Scan for the cell matching the given text and deliver its (x, y) coordinate at center. 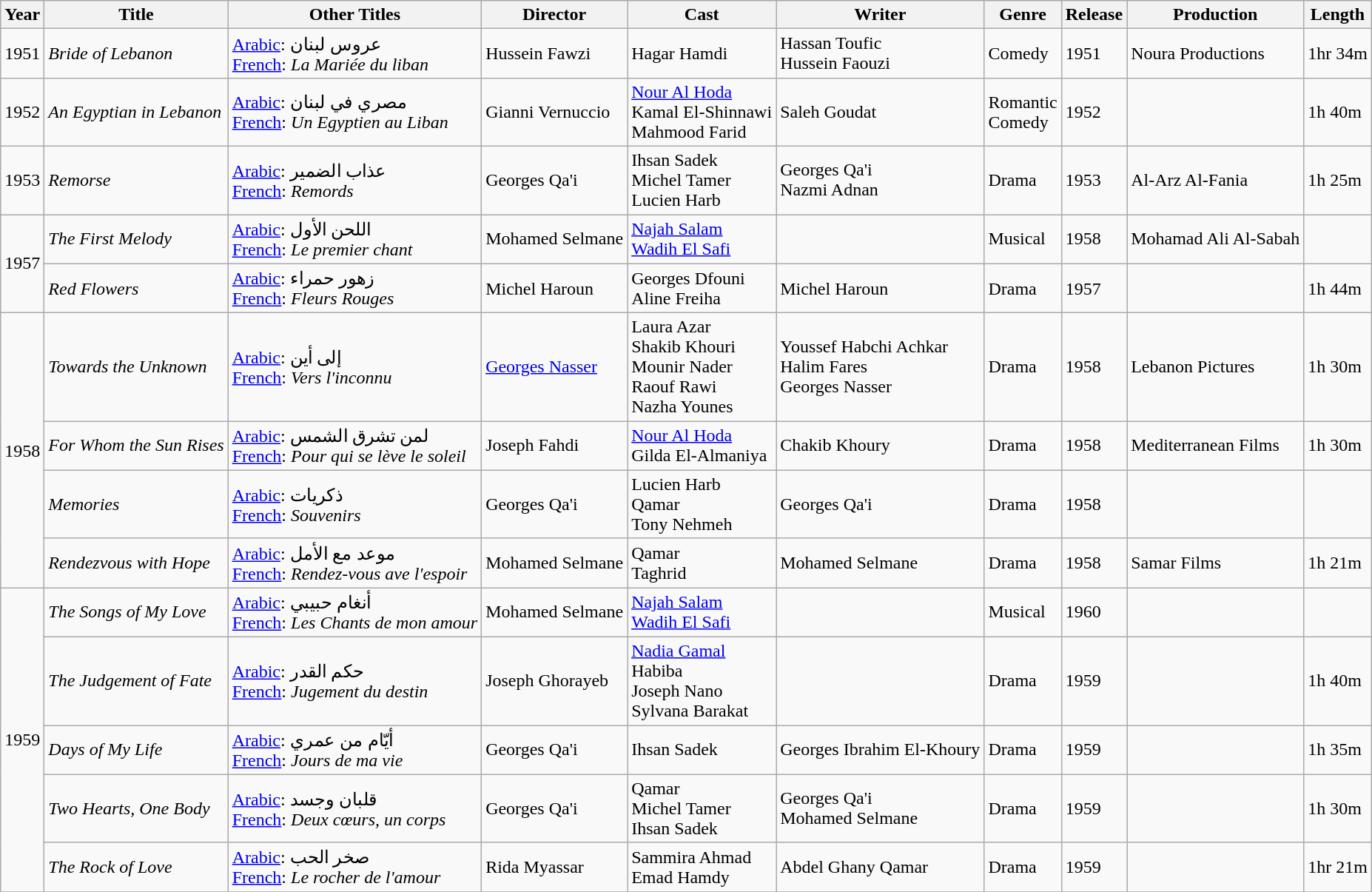
Other Titles (354, 15)
Mediterranean Films (1215, 446)
Arabic: اللحن الأولFrench: Le premier chant (354, 240)
Arabic: أنغام حبيبيFrench: Les Chants de mon amour (354, 613)
Arabic: زهور حمراء French: Fleurs Rouges (354, 289)
Mohamad Ali Al-Sabah (1215, 240)
Noura Productions (1215, 53)
Ihsan Sadek Michel Tamer Lucien Harb (702, 180)
1h 35m (1338, 751)
Writer (881, 15)
Georges Qa'i Nazmi Adnan (881, 180)
Release (1094, 15)
For Whom the Sun Rises (136, 446)
Abdel Ghany Qamar (881, 868)
1h 25m (1338, 180)
RomanticComedy (1023, 112)
The Songs of My Love (136, 613)
Qamar Taghrid (702, 563)
Youssef Habchi AchkarHalim FaresGeorges Nasser (881, 367)
Arabic: لمن تشرق الشمسFrench: Pour qui se lève le soleil (354, 446)
Arabic: ذكرياتFrench: Souvenirs (354, 504)
Production (1215, 15)
Arabic: قلبان وجسدFrench: Deux cœurs, un corps (354, 808)
Qamar Michel Tamer Ihsan Sadek (702, 808)
Sammira Ahmad Emad Hamdy (702, 868)
Gianni Vernuccio (555, 112)
Arabic: عروس لبنانFrench: La Mariée du liban (354, 53)
Nour Al Hoda Kamal El-Shinnawi Mahmood Farid (702, 112)
1960 (1094, 613)
Towards the Unknown (136, 367)
Director (555, 15)
Arabic: إلى أينFrench: Vers l'inconnu (354, 367)
Arabic: عذاب الضمير French: Remords (354, 180)
Remorse (136, 180)
Red Flowers (136, 289)
Arabic: صخر الحبFrench: Le rocher de l'amour (354, 868)
The Rock of Love (136, 868)
Length (1338, 15)
Georges Ibrahim El-Khoury (881, 751)
1h 44m (1338, 289)
Cast (702, 15)
The Judgement of Fate (136, 681)
Joseph Fahdi (555, 446)
Joseph Ghorayeb (555, 681)
Days of My Life (136, 751)
Genre (1023, 15)
Comedy (1023, 53)
1h 21m (1338, 563)
Lucien HarbQamarTony Nehmeh (702, 504)
Rida Myassar (555, 868)
The First Melody (136, 240)
Two Hearts, One Body (136, 808)
Laura AzarShakib KhouriMounir NaderRaouf RawiNazha Younes (702, 367)
Title (136, 15)
Lebanon Pictures (1215, 367)
Nadia Gamal Habiba Joseph Nano Sylvana Barakat (702, 681)
Chakib Khoury (881, 446)
Hagar Hamdi (702, 53)
Georges DfouniAline Freiha (702, 289)
Nour Al Hoda Gilda El-Almaniya (702, 446)
Hassan Toufic Hussein Faouzi (881, 53)
Saleh Goudat (881, 112)
Georges Qa'i Mohamed Selmane (881, 808)
Arabic: موعد مع الأملFrench: Rendez-vous ave l'espoir (354, 563)
Al-Arz Al-Fania (1215, 180)
An Egyptian in Lebanon (136, 112)
Hussein Fawzi (555, 53)
1hr 34m (1338, 53)
Memories (136, 504)
Samar Films (1215, 563)
Rendezvous with Hope (136, 563)
1hr 21m (1338, 868)
Ihsan Sadek (702, 751)
Arabic: حكم القدرFrench: Jugement du destin (354, 681)
Year (22, 15)
Georges Nasser (555, 367)
Arabic: أيّام من عمريFrench: Jours de ma vie (354, 751)
Arabic: مصري في لبنان French: Un Egyptien au Liban (354, 112)
Bride of Lebanon (136, 53)
